Return the (x, y) coordinate for the center point of the cell that contains the specified text.  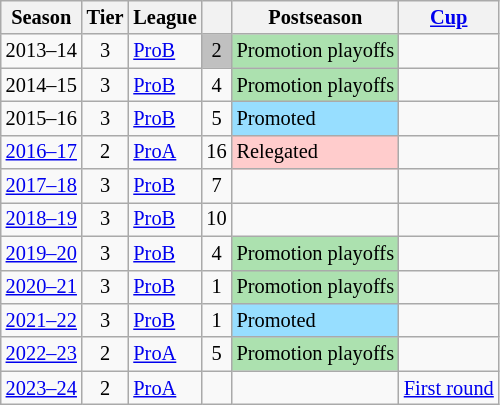
First round (449, 388)
Relegated (316, 152)
Season (42, 17)
Postseason (316, 17)
2020–21 (42, 287)
2014–15 (42, 85)
2013–14 (42, 51)
7 (217, 186)
2015–16 (42, 118)
16 (217, 152)
2023–24 (42, 388)
2019–20 (42, 253)
League (164, 17)
10 (217, 219)
2017–18 (42, 186)
Cup (449, 17)
2022–23 (42, 354)
2016–17 (42, 152)
2021–22 (42, 320)
2018–19 (42, 219)
Tier (106, 17)
